Capture the cell that displays the provided text and extract its (x, y) central coordinate. 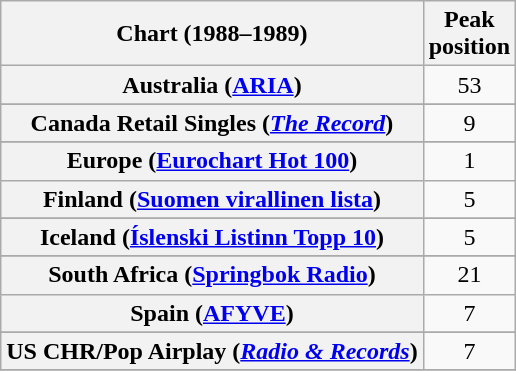
Peakposition (469, 34)
Europe (Eurochart Hot 100) (212, 161)
Chart (1988–1989) (212, 34)
21 (469, 275)
Iceland (Íslenski Listinn Topp 10) (212, 237)
9 (469, 123)
53 (469, 85)
South Africa (Springbok Radio) (212, 275)
1 (469, 161)
Finland (Suomen virallinen lista) (212, 199)
Canada Retail Singles (The Record) (212, 123)
US CHR/Pop Airplay (Radio & Records) (212, 351)
Australia (ARIA) (212, 85)
Spain (AFYVE) (212, 313)
